Detect which cell encompasses the target text, then output its [X, Y] center coordinate. 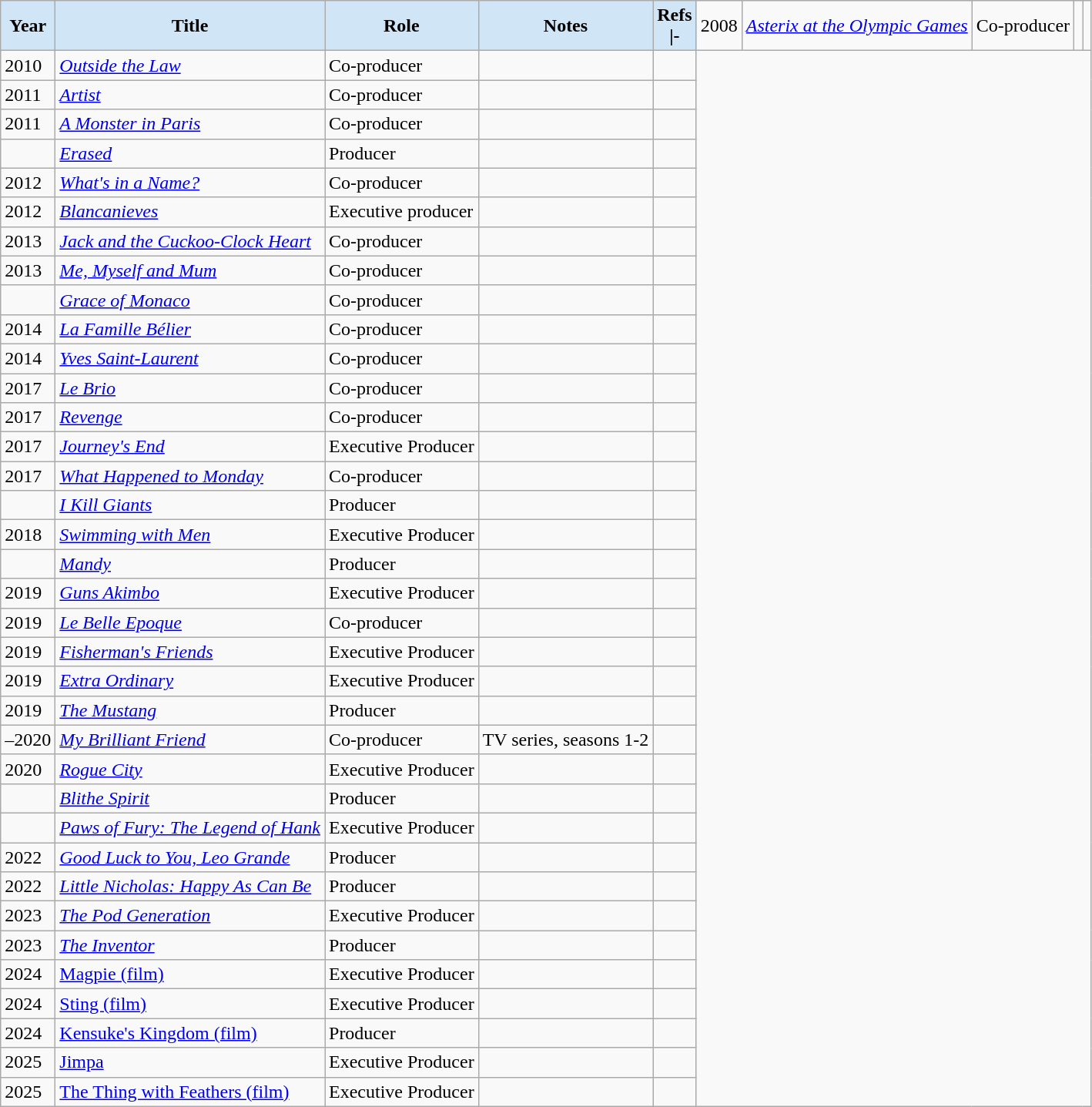
Role [402, 26]
Executive producer [402, 212]
Kensuke's Kingdom (film) [190, 1033]
Me, Myself and Mum [190, 270]
What's in a Name? [190, 183]
Jack and the Cuckoo-Clock Heart [190, 241]
Revenge [190, 418]
Sting (film) [190, 1004]
The Inventor [190, 945]
Outside the Law [190, 65]
Guns Akimbo [190, 593]
A Monster in Paris [190, 124]
Extra Ordinary [190, 681]
Little Nicholas: Happy As Can Be [190, 887]
Swimming with Men [190, 535]
Year [28, 26]
The Mustang [190, 710]
Magpie (film) [190, 974]
Journey's End [190, 447]
TV series, seasons 1-2 [565, 740]
Le Brio [190, 387]
My Brilliant Friend [190, 740]
Erased [190, 153]
Paws of Fury: The Legend of Hank [190, 827]
Rogue City [190, 769]
–2020 [28, 740]
Grace of Monaco [190, 300]
Mandy [190, 564]
I Kill Giants [190, 505]
Yves Saint-Laurent [190, 358]
Notes [565, 26]
Artist [190, 95]
Jimpa [190, 1062]
The Pod Generation [190, 916]
Refs|- [675, 26]
2018 [28, 535]
What Happened to Monday [190, 476]
2008 [719, 26]
Blithe Spirit [190, 798]
2010 [28, 65]
Blancanieves [190, 212]
Good Luck to You, Leo Grande [190, 857]
Le Belle Epoque [190, 622]
Title [190, 26]
Asterix at the Olympic Games [856, 26]
Fisherman's Friends [190, 652]
2020 [28, 769]
La Famille Bélier [190, 329]
The Thing with Feathers (film) [190, 1092]
